From the cell containing the given text, extract its center point as (X, Y) coordinate. 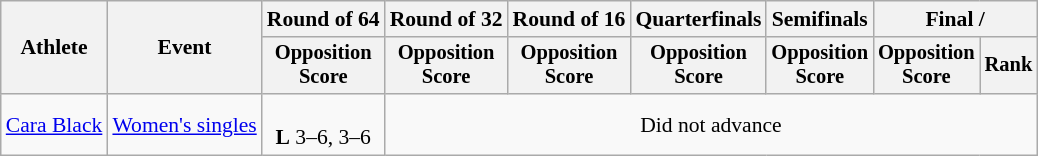
Quarterfinals (698, 19)
L 3–6, 3–6 (324, 124)
Rank (1009, 66)
Semifinals (820, 19)
Round of 16 (570, 19)
Final / (955, 19)
Round of 32 (446, 19)
Round of 64 (324, 19)
Did not advance (712, 124)
Athlete (54, 48)
Cara Black (54, 124)
Event (184, 48)
Women's singles (184, 124)
